Identify which cell holds the provided text, then report its [X, Y] central coordinate. 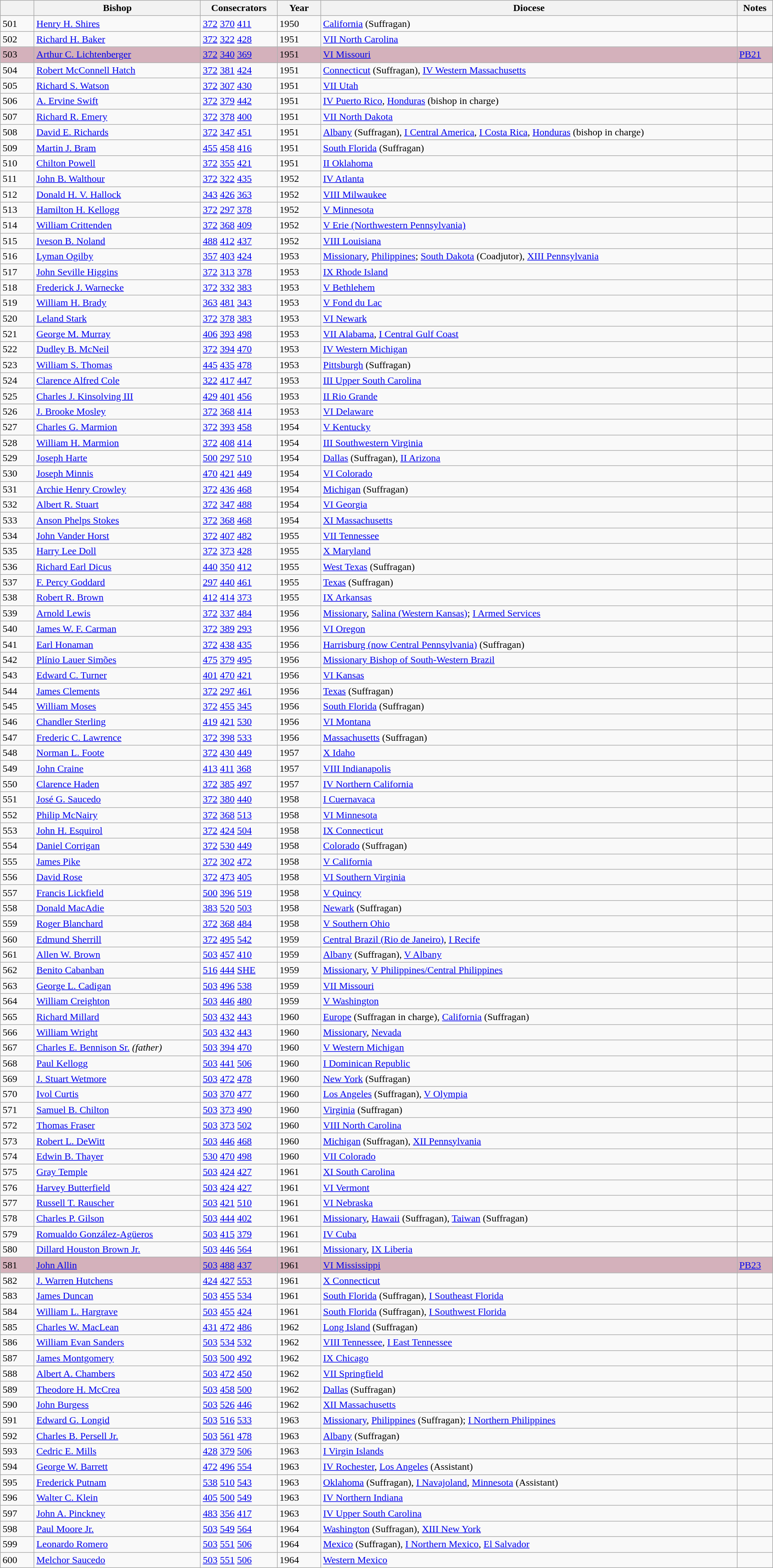
Ivol Curtis [117, 1094]
514 [17, 225]
Charles W. MacLean [117, 1327]
VII Colorado [529, 1156]
Central Brazil (Rio de Janeiro), I Recife [529, 939]
Leland Stark [117, 318]
587 [17, 1358]
Missionary, Hawaii (Suffragan), Taiwan (Suffragan) [529, 1219]
Missionary, Philippines (Suffragan); I Northern Philippines [529, 1420]
588 [17, 1374]
475 379 495 [239, 660]
555 [17, 861]
Europe (Suffragan in charge), California (Suffragan) [529, 1017]
George W. Barrett [117, 1467]
597 [17, 1513]
405 500 549 [239, 1498]
530 470 498 [239, 1156]
Chandler Sterling [117, 722]
VI Colorado [529, 474]
VII Alabama, I Central Gulf Coast [529, 334]
XI South Carolina [529, 1172]
Martin J. Bram [117, 148]
503 549 564 [239, 1529]
II Oklahoma [529, 163]
Paul Kellogg [117, 1063]
Connecticut (Suffragan), IV Western Massachusetts [529, 70]
Albany (Suffragan), I Central America, I Costa Rica, Honduras (bishop in charge) [529, 132]
574 [17, 1156]
571 [17, 1110]
John Craine [117, 769]
504 [17, 70]
IV Upper South Carolina [529, 1513]
596 [17, 1498]
508 [17, 132]
Arthur C. Lichtenberger [117, 55]
Diocese [529, 8]
Dallas (Suffragan) [529, 1389]
567 [17, 1048]
Harry Lee Doll [117, 551]
X Idaho [529, 753]
372 297 461 [239, 691]
526 [17, 411]
372 473 405 [239, 877]
372 438 435 [239, 644]
503 526 446 [239, 1405]
Clarence Alfred Cole [117, 380]
445 435 478 [239, 365]
516 [17, 256]
V Bethlehem [529, 287]
572 [17, 1125]
Notes [755, 8]
579 [17, 1234]
VII Utah [529, 86]
372 337 484 [239, 613]
552 [17, 815]
Consecrators [239, 8]
560 [17, 939]
503 500 492 [239, 1358]
413 411 368 [239, 769]
509 [17, 148]
Missionary Bishop of South-Western Brazil [529, 660]
563 [17, 986]
Richard S. Watson [117, 86]
William Creighton [117, 1001]
372 347 451 [239, 132]
VI Montana [529, 722]
372 389 293 [239, 629]
William L. Hargrave [117, 1312]
VI Georgia [529, 505]
Melchor Saucedo [117, 1560]
562 [17, 970]
503 457 410 [239, 955]
372 455 345 [239, 707]
Charles G. Marmion [117, 427]
586 [17, 1343]
IV Northern Indiana [529, 1498]
575 [17, 1172]
Missionary, IX Liberia [529, 1250]
522 [17, 349]
372 307 430 [239, 86]
372 495 542 [239, 939]
528 [17, 442]
561 [17, 955]
Western Mexico [529, 1560]
372 373 428 [239, 551]
David Rose [117, 877]
372 368 409 [239, 225]
A. Ervine Swift [117, 101]
I Virgin Islands [529, 1451]
VIII Tennessee, I East Tennessee [529, 1343]
524 [17, 380]
592 [17, 1435]
530 [17, 474]
IV Puerto Rico, Honduras (bishop in charge) [529, 101]
546 [17, 722]
565 [17, 1017]
V Quincy [529, 892]
424 427 553 [239, 1281]
503 472 450 [239, 1374]
503 373 490 [239, 1110]
372 368 414 [239, 411]
372 355 421 [239, 163]
545 [17, 707]
Frederick Putnam [117, 1482]
Newark (Suffragan) [529, 908]
372 424 504 [239, 830]
J. Brooke Mosley [117, 411]
548 [17, 753]
William S. Thomas [117, 365]
V California [529, 861]
580 [17, 1250]
401 470 421 [239, 675]
590 [17, 1405]
New York (Suffragan) [529, 1079]
IV Rochester, Los Angeles (Assistant) [529, 1467]
Edmund Sherrill [117, 939]
554 [17, 846]
James Clements [117, 691]
Leonardo Romero [117, 1544]
541 [17, 644]
429 401 456 [239, 396]
519 [17, 303]
IX Connecticut [529, 830]
Edward G. Longid [117, 1420]
Philip McNairy [117, 815]
518 [17, 287]
VII North Carolina [529, 39]
Joseph Harte [117, 458]
John Vander Horst [117, 536]
372 430 449 [239, 753]
VI Southern Virginia [529, 877]
503 496 538 [239, 986]
John H. Esquirol [117, 830]
553 [17, 830]
V Erie (Northwestern Pennsylvania) [529, 225]
523 [17, 365]
Pittsburgh (Suffragan) [529, 365]
Harrisburg (now Central Pennsylvania) (Suffragan) [529, 644]
James Duncan [117, 1296]
516 444 SHE [239, 970]
521 [17, 334]
Norman L. Foote [117, 753]
539 [17, 613]
Charles J. Kinsolving III [117, 396]
William Wright [117, 1032]
533 [17, 520]
372 332 383 [239, 287]
Missionary, Nevada [529, 1032]
372 378 400 [239, 117]
John Allin [117, 1265]
558 [17, 908]
Dallas (Suffragan), II Arizona [529, 458]
503 421 510 [239, 1203]
I Dominican Republic [529, 1063]
506 [17, 101]
564 [17, 1001]
549 [17, 769]
Richard H. Baker [117, 39]
J. Stuart Wetmore [117, 1079]
Richard R. Emery [117, 117]
536 [17, 567]
West Texas (Suffragan) [529, 567]
503 472 478 [239, 1079]
503 446 480 [239, 1001]
V Kentucky [529, 427]
Massachusetts (Suffragan) [529, 738]
V Southern Ohio [529, 923]
503 415 379 [239, 1234]
537 [17, 582]
VII Tennessee [529, 536]
X Connecticut [529, 1281]
372 408 414 [239, 442]
Clarence Haden [117, 784]
Anson Phelps Stokes [117, 520]
Joseph Minnis [117, 474]
VI Vermont [529, 1188]
372 313 378 [239, 272]
503 455 424 [239, 1312]
V Fond du Lac [529, 303]
363 481 343 [239, 303]
570 [17, 1094]
503 488 437 [239, 1265]
IX Chicago [529, 1358]
James Montgomery [117, 1358]
511 [17, 179]
III Southwestern Virginia [529, 442]
503 534 532 [239, 1343]
503 444 402 [239, 1219]
VI Kansas [529, 675]
543 [17, 675]
Frederick J. Warnecke [117, 287]
Richard Earl Dicus [117, 567]
544 [17, 691]
584 [17, 1312]
503 373 502 [239, 1125]
Francis Lickfield [117, 892]
VII Springfield [529, 1374]
Missionary, V Philippines/Central Philippines [529, 970]
V Minnesota [529, 210]
517 [17, 272]
595 [17, 1482]
372 381 424 [239, 70]
431 472 486 [239, 1327]
Missionary, Philippines; South Dakota (Coadjutor), XIII Pennsylvania [529, 256]
581 [17, 1265]
589 [17, 1389]
1950 [299, 24]
Daniel Corrigan [117, 846]
Long Island (Suffragan) [529, 1327]
455 458 416 [239, 148]
372 379 442 [239, 101]
583 [17, 1296]
556 [17, 877]
XI Massachusetts [529, 520]
Albany (Suffragan), V Albany [529, 955]
Earl Honaman [117, 644]
383 520 503 [239, 908]
412 414 373 [239, 598]
Albany (Suffragan) [529, 1435]
515 [17, 241]
VII North Dakota [529, 117]
535 [17, 551]
VI Missouri [529, 55]
Robert McConnell Hatch [117, 70]
577 [17, 1203]
419 421 530 [239, 722]
Missionary, Salina (Western Kansas); I Armed Services [529, 613]
Washington (Suffragan), XIII New York [529, 1529]
372 530 449 [239, 846]
Charles B. Persell Jr. [117, 1435]
South Florida (Suffragan), I Southeast Florida [529, 1296]
372 322 435 [239, 179]
Plínio Lauer Simões [117, 660]
547 [17, 738]
James Pike [117, 861]
David E. Richards [117, 132]
538 510 543 [239, 1482]
IV Atlanta [529, 179]
VIII Milwaukee [529, 194]
532 [17, 505]
531 [17, 489]
Albert A. Chambers [117, 1374]
372 368 468 [239, 520]
503 561 478 [239, 1435]
534 [17, 536]
488 412 437 [239, 241]
357 403 424 [239, 256]
William Moses [117, 707]
VI Newark [529, 318]
Benito Cabanban [117, 970]
III Upper South Carolina [529, 380]
513 [17, 210]
372 370 411 [239, 24]
372 394 470 [239, 349]
Theodore H. McCrea [117, 1389]
Archie Henry Crowley [117, 489]
I Cuernavaca [529, 799]
503 441 506 [239, 1063]
566 [17, 1032]
503 446 468 [239, 1141]
559 [17, 923]
500 396 519 [239, 892]
527 [17, 427]
322 417 447 [239, 380]
F. Percy Goddard [117, 582]
Robert L. DeWitt [117, 1141]
503 [17, 55]
VII Missouri [529, 986]
542 [17, 660]
William H. Marmion [117, 442]
Hamilton H. Kellogg [117, 210]
VI Delaware [529, 411]
Lyman Ogilby [117, 256]
512 [17, 194]
540 [17, 629]
Frederic C. Lawrence [117, 738]
297 440 461 [239, 582]
XII Massachusetts [529, 1405]
Roger Blanchard [117, 923]
Charles E. Bennison Sr. (father) [117, 1048]
John A. Pinckney [117, 1513]
Harvey Butterfield [117, 1188]
Richard Millard [117, 1017]
372 378 383 [239, 318]
372 385 497 [239, 784]
Los Angeles (Suffragan), V Olympia [529, 1094]
593 [17, 1451]
525 [17, 396]
Gray Temple [117, 1172]
500 297 510 [239, 458]
372 398 533 [239, 738]
George L. Cadigan [117, 986]
Oklahoma (Suffragan), I Navajoland, Minnesota (Assistant) [529, 1482]
372 368 513 [239, 815]
IV Northern California [529, 784]
William Crittenden [117, 225]
372 347 488 [239, 505]
568 [17, 1063]
599 [17, 1544]
IX Arkansas [529, 598]
591 [17, 1420]
585 [17, 1327]
George M. Murray [117, 334]
594 [17, 1467]
X Maryland [529, 551]
Robert R. Brown [117, 598]
578 [17, 1219]
Paul Moore Jr. [117, 1529]
576 [17, 1188]
VIII Indianapolis [529, 769]
372 368 484 [239, 923]
V Western Michigan [529, 1048]
503 370 477 [239, 1094]
440 350 412 [239, 567]
John Seville Higgins [117, 272]
Cedric E. Mills [117, 1451]
472 496 554 [239, 1467]
372 407 482 [239, 536]
Russell T. Rauscher [117, 1203]
Romualdo González-Agüeros [117, 1234]
Mexico (Suffragan), I Northern Mexico, El Salvador [529, 1544]
José G. Saucedo [117, 799]
600 [17, 1560]
Year [299, 8]
William Evan Sanders [117, 1343]
550 [17, 784]
Edward C. Turner [117, 675]
372 436 468 [239, 489]
503 516 533 [239, 1420]
Thomas Fraser [117, 1125]
569 [17, 1079]
PB21 [755, 55]
598 [17, 1529]
PB23 [755, 1265]
Colorado (Suffragan) [529, 846]
Donald MacAdie [117, 908]
483 356 417 [239, 1513]
VI Minnesota [529, 815]
IV Western Michigan [529, 349]
Allen W. Brown [117, 955]
John B. Walthour [117, 179]
William H. Brady [117, 303]
510 [17, 163]
406 393 498 [239, 334]
Virginia (Suffragan) [529, 1110]
428 379 506 [239, 1451]
573 [17, 1141]
Edwin B. Thayer [117, 1156]
505 [17, 86]
Michigan (Suffragan) [529, 489]
372 297 378 [239, 210]
Donald H. V. Hallock [117, 194]
529 [17, 458]
VIII Louisiana [529, 241]
520 [17, 318]
VIII North Carolina [529, 1125]
South Florida (Suffragan), I Southwest Florida [529, 1312]
538 [17, 598]
372 340 369 [239, 55]
557 [17, 892]
John Burgess [117, 1405]
Walter C. Klein [117, 1498]
Dillard Houston Brown Jr. [117, 1250]
Charles P. Gilson [117, 1219]
VI Oregon [529, 629]
372 302 472 [239, 861]
507 [17, 117]
V Washington [529, 1001]
Bishop [117, 8]
503 446 564 [239, 1250]
503 455 534 [239, 1296]
582 [17, 1281]
Dudley B. McNeil [117, 349]
Samuel B. Chilton [117, 1110]
501 [17, 24]
VI Mississippi [529, 1265]
IX Rhode Island [529, 272]
California (Suffragan) [529, 24]
372 380 440 [239, 799]
Iveson B. Noland [117, 241]
Albert R. Stuart [117, 505]
503 394 470 [239, 1048]
Henry H. Shires [117, 24]
VI Nebraska [529, 1203]
503 458 500 [239, 1389]
IV Cuba [529, 1234]
J. Warren Hutchens [117, 1281]
372 322 428 [239, 39]
502 [17, 39]
James W. F. Carman [117, 629]
551 [17, 799]
Chilton Powell [117, 163]
II Rio Grande [529, 396]
Michigan (Suffragan), XII Pennsylvania [529, 1141]
Arnold Lewis [117, 613]
343 426 363 [239, 194]
470 421 449 [239, 474]
372 393 458 [239, 427]
